For the text-containing cell, return its midpoint in [X, Y] coordinate format. 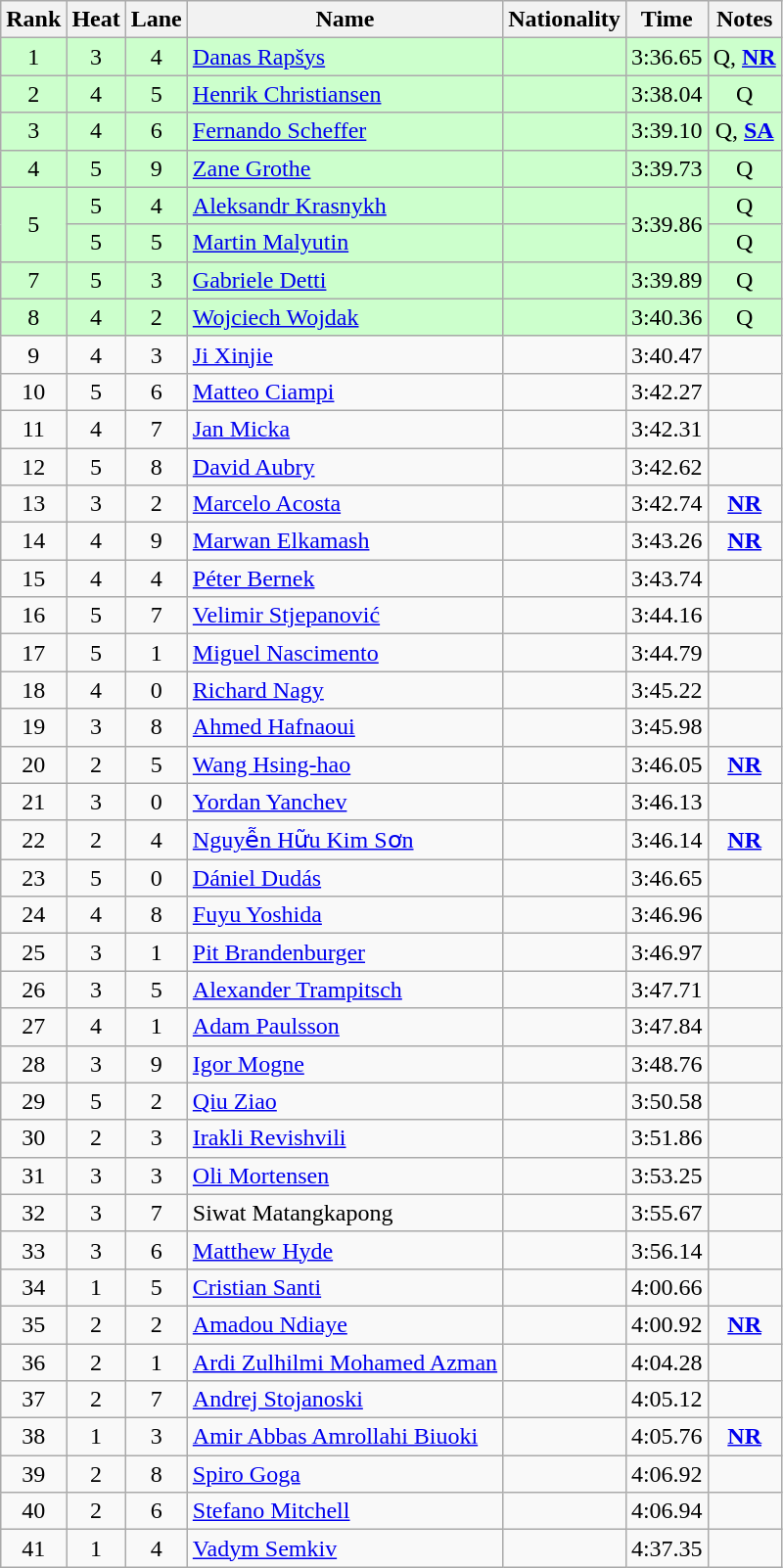
29 [33, 1101]
3:46.96 [667, 915]
Matteo Ciampi [345, 392]
Yordan Yanchev [345, 802]
Cristian Santi [345, 1287]
4:04.28 [667, 1361]
4:05.76 [667, 1437]
Marwan Elkamash [345, 541]
Henrik Christiansen [345, 94]
3:55.67 [667, 1213]
24 [33, 915]
3:44.16 [667, 616]
3:40.36 [667, 317]
Spiro Goga [345, 1474]
3:56.14 [667, 1250]
Heat [96, 20]
3:50.58 [667, 1101]
Name [345, 20]
27 [33, 1027]
4:37.35 [667, 1548]
3:45.22 [667, 690]
3:46.65 [667, 878]
Time [667, 20]
4:06.92 [667, 1474]
3:39.86 [667, 224]
37 [33, 1400]
4:06.94 [667, 1511]
Oli Mortensen [345, 1176]
17 [33, 653]
3:48.76 [667, 1064]
Danas Rapšys [345, 57]
30 [33, 1138]
Ji Xinjie [345, 354]
Q, NR [744, 57]
3:47.71 [667, 990]
15 [33, 578]
Notes [744, 20]
10 [33, 392]
Nationality [565, 20]
Andrej Stojanoski [345, 1400]
26 [33, 990]
4:05.12 [667, 1400]
4:00.66 [667, 1287]
Nguyễn Hữu Kim Sơn [345, 840]
Qiu Ziao [345, 1101]
3:47.84 [667, 1027]
12 [33, 467]
Alexander Trampitsch [345, 990]
Ahmed Hafnaoui [345, 727]
Fuyu Yoshida [345, 915]
3:46.13 [667, 802]
3:43.26 [667, 541]
Amadou Ndiaye [345, 1324]
Vadym Semkiv [345, 1548]
36 [33, 1361]
Wojciech Wojdak [345, 317]
Zane Grothe [345, 168]
3:46.97 [667, 952]
35 [33, 1324]
4:00.92 [667, 1324]
3:40.47 [667, 354]
Stefano Mitchell [345, 1511]
3:46.14 [667, 840]
14 [33, 541]
Pit Brandenburger [345, 952]
3:42.74 [667, 504]
Martin Malyutin [345, 243]
39 [33, 1474]
40 [33, 1511]
21 [33, 802]
Wang Hsing-hao [345, 764]
33 [33, 1250]
Lane [157, 20]
22 [33, 840]
David Aubry [345, 467]
Fernando Scheffer [345, 131]
32 [33, 1213]
Marcelo Acosta [345, 504]
19 [33, 727]
Q, SA [744, 131]
Miguel Nascimento [345, 653]
18 [33, 690]
Dániel Dudás [345, 878]
31 [33, 1176]
3:44.79 [667, 653]
41 [33, 1548]
3:42.62 [667, 467]
Richard Nagy [345, 690]
16 [33, 616]
Ardi Zulhilmi Mohamed Azman [345, 1361]
3:38.04 [667, 94]
3:39.89 [667, 280]
Igor Mogne [345, 1064]
28 [33, 1064]
3:43.74 [667, 578]
Adam Paulsson [345, 1027]
Irakli Revishvili [345, 1138]
13 [33, 504]
11 [33, 429]
Rank [33, 20]
Jan Micka [345, 429]
3:45.98 [667, 727]
Gabriele Detti [345, 280]
3:51.86 [667, 1138]
38 [33, 1437]
34 [33, 1287]
3:39.73 [667, 168]
3:46.05 [667, 764]
3:36.65 [667, 57]
Péter Bernek [345, 578]
Matthew Hyde [345, 1250]
Amir Abbas Amrollahi Biuoki [345, 1437]
20 [33, 764]
Aleksandr Krasnykh [345, 206]
Siwat Matangkapong [345, 1213]
25 [33, 952]
3:53.25 [667, 1176]
23 [33, 878]
3:39.10 [667, 131]
Velimir Stjepanović [345, 616]
3:42.31 [667, 429]
3:42.27 [667, 392]
